Scan for the cell matching the given text and deliver its [x, y] coordinate at center. 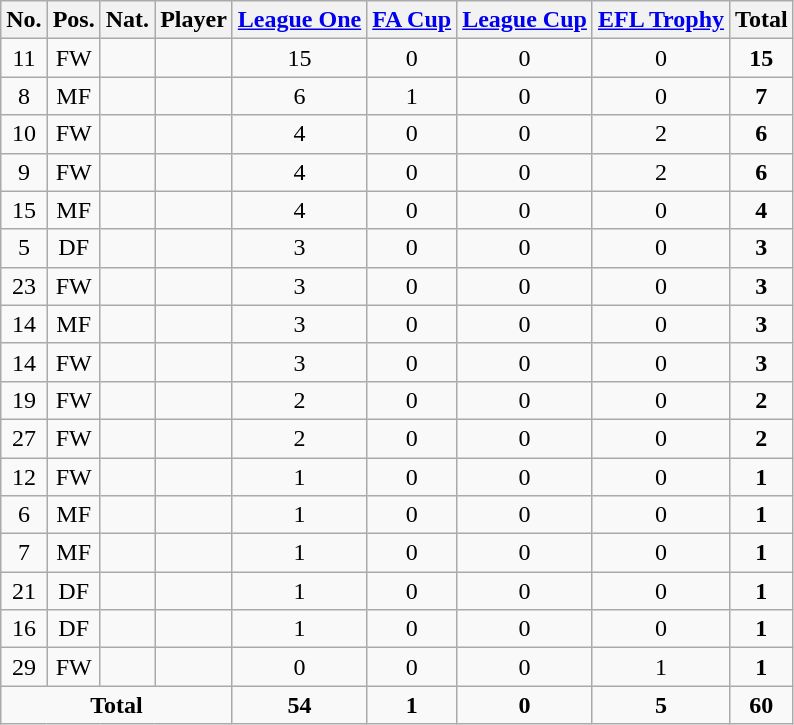
21 [24, 591]
23 [24, 286]
19 [24, 400]
60 [762, 705]
No. [24, 20]
54 [299, 705]
16 [24, 629]
Pos. [74, 20]
League Cup [525, 20]
EFL Trophy [660, 20]
11 [24, 58]
27 [24, 438]
Nat. [127, 20]
12 [24, 477]
29 [24, 667]
9 [24, 172]
FA Cup [412, 20]
10 [24, 134]
League One [299, 20]
Player [194, 20]
8 [24, 96]
